From the cell containing the given text, extract its center point as (x, y) coordinate. 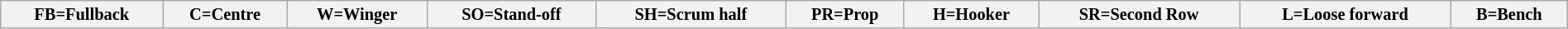
B=Bench (1508, 14)
C=Centre (225, 14)
SR=Second Row (1140, 14)
SO=Stand-off (511, 14)
FB=Fullback (82, 14)
W=Winger (357, 14)
SH=Scrum half (691, 14)
PR=Prop (845, 14)
L=Loose forward (1346, 14)
H=Hooker (971, 14)
